Scan for the cell matching the given text and deliver its [x, y] coordinate at center. 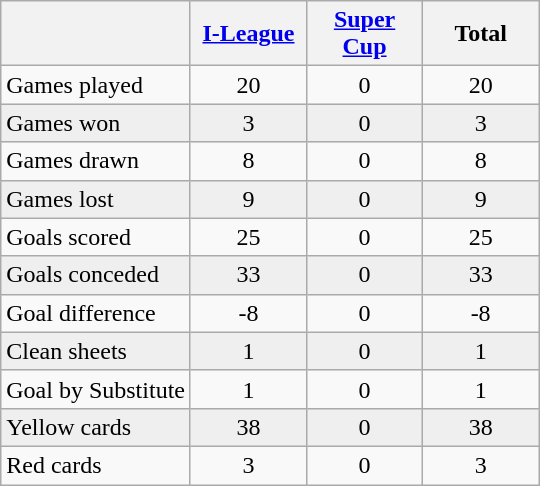
Goals scored [96, 237]
Games drawn [96, 161]
Red cards [96, 465]
Games played [96, 85]
Total [481, 34]
Games won [96, 123]
Games lost [96, 199]
Clean sheets [96, 351]
Super Cup [365, 34]
I-League [248, 34]
Goal difference [96, 313]
Goals conceded [96, 275]
Goal by Substitute [96, 389]
Yellow cards [96, 427]
